Detect which cell encompasses the target text, then output its (x, y) center coordinate. 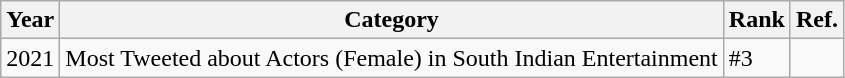
#3 (756, 58)
Category (392, 20)
Rank (756, 20)
Ref. (816, 20)
2021 (30, 58)
Most Tweeted about Actors (Female) in South Indian Entertainment (392, 58)
Year (30, 20)
